Determine the (x, y) coordinate at the center of the cell enclosing the given text.  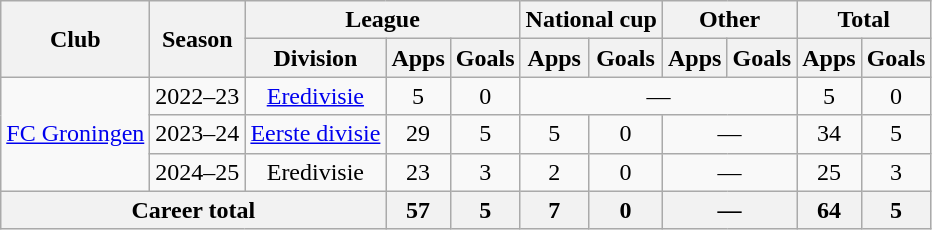
2 (554, 172)
Club (76, 39)
Eerste divisie (316, 134)
2023–24 (198, 134)
Division (316, 58)
Career total (194, 210)
Total (864, 20)
2024–25 (198, 172)
25 (829, 172)
National cup (591, 20)
57 (418, 210)
29 (418, 134)
2022–23 (198, 96)
Other (730, 20)
League (382, 20)
64 (829, 210)
23 (418, 172)
Season (198, 39)
FC Groningen (76, 134)
34 (829, 134)
7 (554, 210)
